Provide the [X, Y] coordinate of the cell's center where the given text is located.  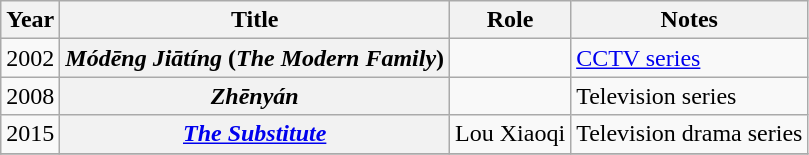
Módēng Jiātíng (The Modern Family) [255, 58]
Role [510, 20]
2008 [30, 96]
Television series [690, 96]
CCTV series [690, 58]
2002 [30, 58]
The Substitute [255, 134]
Lou Xiaoqi [510, 134]
2015 [30, 134]
Year [30, 20]
Television drama series [690, 134]
Zhēnyán [255, 96]
Notes [690, 20]
Title [255, 20]
